Detect which cell encompasses the target text, then output its (x, y) center coordinate. 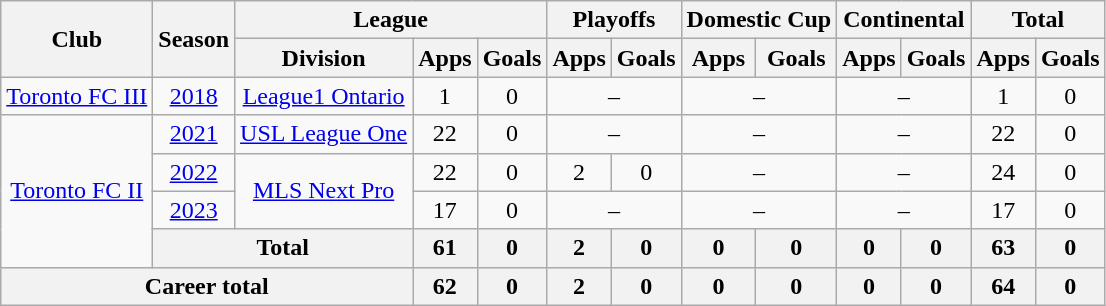
64 (1003, 286)
League1 Ontario (324, 96)
2018 (194, 96)
24 (1003, 172)
Toronto FC II (77, 191)
Club (77, 39)
62 (445, 286)
2022 (194, 172)
Domestic Cup (759, 20)
61 (445, 248)
2021 (194, 134)
Career total (207, 286)
Division (324, 58)
USL League One (324, 134)
Toronto FC III (77, 96)
63 (1003, 248)
Playoffs (614, 20)
Season (194, 39)
2023 (194, 210)
Continental (904, 20)
MLS Next Pro (324, 191)
League (391, 20)
